Search for the cell housing the specified text and yield its [X, Y] center coordinate. 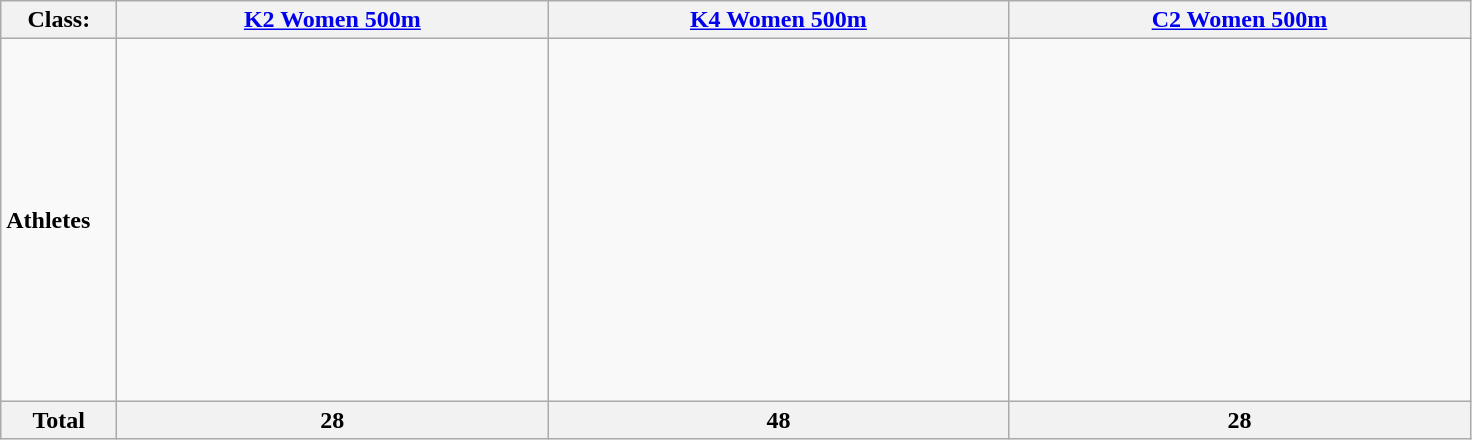
48 [778, 420]
Athletes [59, 220]
Total [59, 420]
C2 Women 500m [1240, 20]
Class: [59, 20]
K2 Women 500m [332, 20]
K4 Women 500m [778, 20]
